Determine the (X, Y) coordinate at the center of the cell enclosing the given text.  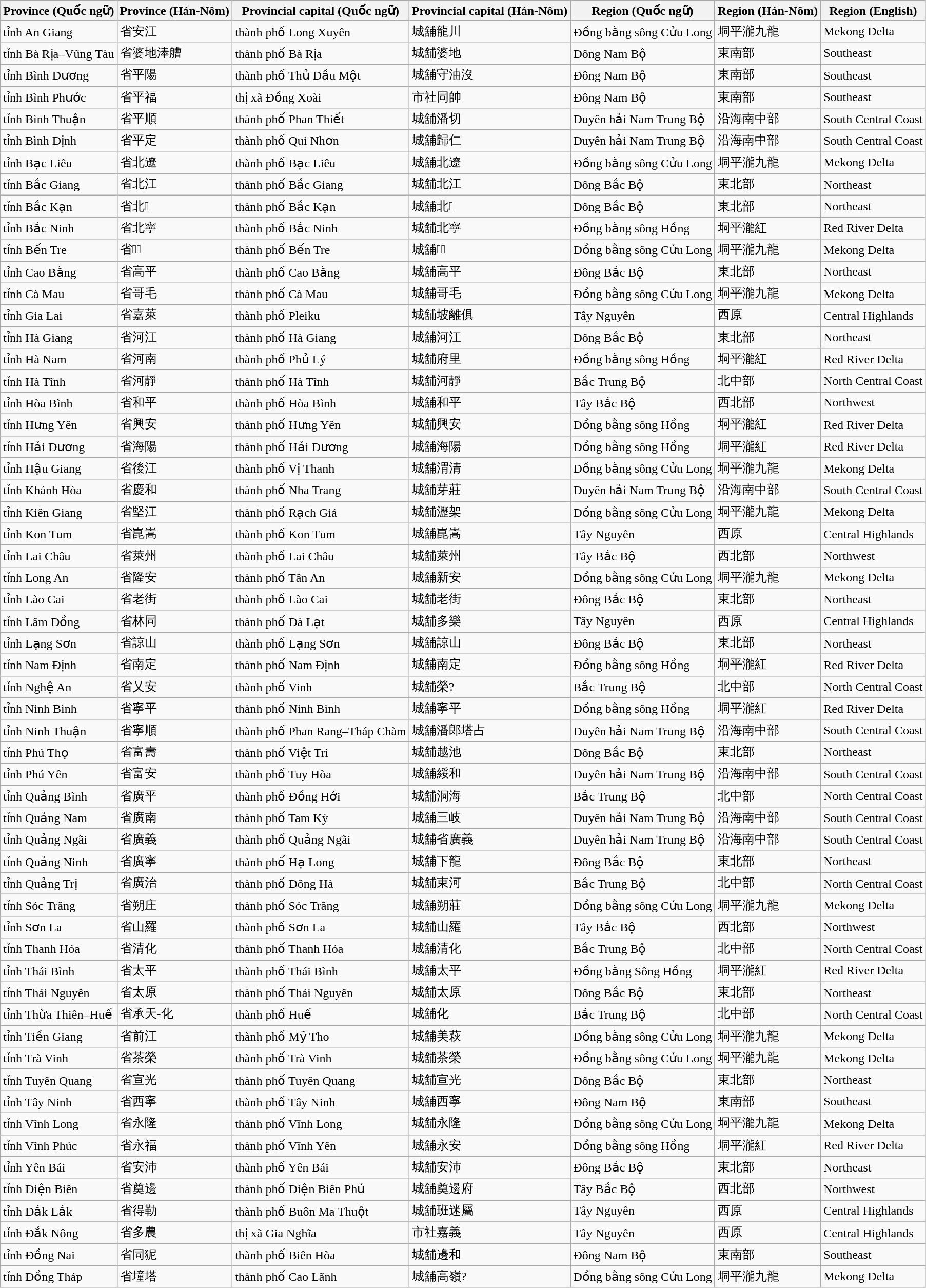
thành phố Tân An (321, 578)
tỉnh Bắc Giang (58, 185)
城舖府里 (489, 359)
城舖哥毛 (489, 294)
省廣義 (174, 840)
省海陽 (174, 446)
thành phố Lạng Sơn (321, 643)
tỉnh Điện Biên (58, 1189)
tỉnh Hậu Giang (58, 469)
省興安 (174, 425)
tỉnh Quảng Bình (58, 796)
省寧平 (174, 709)
城舖東河 (489, 884)
thành phố Thái Nguyên (321, 992)
省前江 (174, 1037)
Đồng bằng Sông Hồng (642, 971)
tỉnh Thanh Hóa (58, 949)
thành phố Phan Rang–Tháp Chàm (321, 731)
thành phố Tuy Hòa (321, 774)
市社嘉義 (489, 1233)
thành phố Qui Nhơn (321, 141)
tỉnh Quảng Ninh (58, 862)
tỉnh Bình Thuận (58, 119)
省林同 (174, 622)
thành phố Đà Lạt (321, 622)
tỉnh Quảng Ngãi (58, 840)
thành phố Vĩnh Long (321, 1124)
Region (Hán-Nôm) (767, 11)
城舖守油沒 (489, 75)
省北江 (174, 185)
省北寧 (174, 228)
thành phố Hải Dương (321, 446)
城舖永安 (489, 1145)
省崑嵩 (174, 534)
市社同帥 (489, 97)
thành phố Hưng Yên (321, 425)
thành phố Bạc Liêu (321, 163)
tỉnh Ninh Bình (58, 709)
城舖寧平 (489, 709)
tỉnh Thái Bình (58, 971)
城舖老街 (489, 599)
省諒山 (174, 643)
thành phố Vinh (321, 687)
城舖龍川 (489, 32)
thị xã Gia Nghĩa (321, 1233)
tỉnh Hà Giang (58, 338)
tỉnh Đồng Tháp (58, 1277)
省清化 (174, 949)
tỉnh Đắk Lắk (58, 1211)
城舖茶榮 (489, 1058)
thành phố Bà Rịa (321, 53)
tỉnh Bình Dương (58, 75)
城舖北江 (489, 185)
tỉnh Bình Phước (58, 97)
省平順 (174, 119)
省和平 (174, 403)
thành phố Phủ Lý (321, 359)
tỉnh An Giang (58, 32)
tỉnh Tuyên Quang (58, 1080)
省哥毛 (174, 294)
省奠邊 (174, 1189)
thành phố Nha Trang (321, 491)
城舖榮? (489, 687)
城舖洞海 (489, 796)
thành phố Buôn Ma Thuột (321, 1211)
城舖班迷屬 (489, 1211)
Province (Quốc ngữ) (58, 11)
省北遼 (174, 163)
thành phố Tây Ninh (321, 1102)
tỉnh Tây Ninh (58, 1102)
城舖芽莊 (489, 491)
thành phố Hạ Long (321, 862)
thành phố Rạch Giá (321, 512)
tỉnh Kon Tum (58, 534)
Region (English) (873, 11)
城舖海陽 (489, 446)
thành phố Kon Tum (321, 534)
thành phố Hà Tĩnh (321, 381)
省平福 (174, 97)
城舖和平 (489, 403)
省北𣴓 (174, 206)
thành phố Sơn La (321, 927)
城舖興安 (489, 425)
Region (Quốc ngữ) (642, 11)
thành phố Sóc Trăng (321, 905)
城舖朔莊 (489, 905)
城舖瀝架 (489, 512)
thành phố Long Xuyên (321, 32)
tỉnh Nghệ An (58, 687)
省廣南 (174, 818)
城舖河江 (489, 338)
thành phố Biên Hòa (321, 1255)
thành phố Mỹ Tho (321, 1037)
thành phố Bắc Giang (321, 185)
thị xã Đồng Xoài (321, 97)
tỉnh Hà Nam (58, 359)
thành phố Thủ Dầu Một (321, 75)
城舖下龍 (489, 862)
Provincial capital (Quốc ngữ) (321, 11)
thành phố Bắc Kạn (321, 206)
tỉnh Bình Định (58, 141)
tỉnh Vĩnh Long (58, 1124)
tỉnh Lâm Đồng (58, 622)
tỉnh Cao Bằng (58, 272)
城舖新安 (489, 578)
省河靜 (174, 381)
省富壽 (174, 752)
城舖安沛 (489, 1168)
tỉnh Ninh Thuận (58, 731)
城舖山羅 (489, 927)
省廣平 (174, 796)
tỉnh Vĩnh Phúc (58, 1145)
thành phố Vị Thanh (321, 469)
城舖坡離俱 (489, 316)
thành phố Tam Kỳ (321, 818)
城舖北𣴓 (489, 206)
城舖永隆 (489, 1124)
城舖西寧 (489, 1102)
省太原 (174, 992)
thành phố Hòa Bình (321, 403)
tỉnh Tiền Giang (58, 1037)
省萊州 (174, 556)
tỉnh Gia Lai (58, 316)
城舖潘郎塔占 (489, 731)
tỉnh Nam Định (58, 665)
tỉnh Hà Tĩnh (58, 381)
thành phố Quảng Ngãi (321, 840)
省太平 (174, 971)
thành phố Bến Tre (321, 250)
tỉnh Bà Rịa–Vũng Tàu (58, 53)
Provincial capital (Hán-Nôm) (489, 11)
省隆安 (174, 578)
城舖河靜 (489, 381)
城舖美萩 (489, 1037)
省安江 (174, 32)
thành phố Cao Bằng (321, 272)
城舖南定 (489, 665)
thành phố Đông Hà (321, 884)
thành phố Bắc Ninh (321, 228)
thành phố Điện Biên Phủ (321, 1189)
tỉnh Kiên Giang (58, 512)
城舖越池 (489, 752)
tỉnh Yên Bái (58, 1168)
tỉnh Lai Châu (58, 556)
省乂安 (174, 687)
tỉnh Bến Tre (58, 250)
城舖高平 (489, 272)
省同狔 (174, 1255)
省永福 (174, 1145)
城舖省廣義 (489, 840)
thành phố Phan Thiết (321, 119)
tỉnh Lạng Sơn (58, 643)
tỉnh Hòa Bình (58, 403)
省平定 (174, 141)
省西寧 (174, 1102)
tỉnh Thái Nguyên (58, 992)
省平陽 (174, 75)
tỉnh Khánh Hòa (58, 491)
thành phố Yên Bái (321, 1168)
城舖太原 (489, 992)
省朔庄 (174, 905)
tỉnh Đắk Nông (58, 1233)
城舖邊和 (489, 1255)
城舖奠邊府 (489, 1189)
城舖高嶺? (489, 1277)
thành phố Trà Vinh (321, 1058)
城舖北寧 (489, 228)
省河江 (174, 338)
城舖萊州 (489, 556)
tỉnh Quảng Nam (58, 818)
thành phố Lai Châu (321, 556)
城舖化 (489, 1015)
省富安 (174, 774)
thành phố Cao Lãnh (321, 1277)
thành phố Việt Trì (321, 752)
城舖諒山 (489, 643)
省南定 (174, 665)
省墥塔 (174, 1277)
城舖清化 (489, 949)
省婆地淎艚 (174, 53)
tỉnh Quảng Trị (58, 884)
省慶和 (174, 491)
thành phố Thanh Hóa (321, 949)
thành phố Cà Mau (321, 294)
省多農 (174, 1233)
省嘉萊 (174, 316)
城舖潘切 (489, 119)
城舖婆地 (489, 53)
thành phố Vĩnh Yên (321, 1145)
tỉnh Phú Thọ (58, 752)
tỉnh Hưng Yên (58, 425)
省安沛 (174, 1168)
省廣治 (174, 884)
城舖三岐 (489, 818)
城舖宣光 (489, 1080)
城舖崑嵩 (489, 534)
省𤅶𥯌 (174, 250)
城舖歸仁 (489, 141)
tỉnh Thừa Thiên–Huế (58, 1015)
thành phố Lào Cai (321, 599)
省永隆 (174, 1124)
省得勒 (174, 1211)
省後江 (174, 469)
thành phố Hà Giang (321, 338)
省承天-化 (174, 1015)
省茶榮 (174, 1058)
城舖𤅶𥯌 (489, 250)
省宣光 (174, 1080)
城舖北遼 (489, 163)
thành phố Pleiku (321, 316)
tỉnh Đồng Nai (58, 1255)
thành phố Huế (321, 1015)
thành phố Đồng Hới (321, 796)
城舖多樂 (489, 622)
thành phố Tuyên Quang (321, 1080)
省老街 (174, 599)
省寧順 (174, 731)
tỉnh Bắc Kạn (58, 206)
省堅江 (174, 512)
省高平 (174, 272)
tỉnh Trà Vinh (58, 1058)
省廣寧 (174, 862)
tỉnh Hải Dương (58, 446)
tỉnh Cà Mau (58, 294)
tỉnh Lào Cai (58, 599)
Province (Hán-Nôm) (174, 11)
tỉnh Bắc Ninh (58, 228)
城舖渭清 (489, 469)
thành phố Ninh Bình (321, 709)
tỉnh Sơn La (58, 927)
thành phố Nam Định (321, 665)
thành phố Thái Bình (321, 971)
tỉnh Phú Yên (58, 774)
省山羅 (174, 927)
城舖太平 (489, 971)
省河南 (174, 359)
tỉnh Bạc Liêu (58, 163)
tỉnh Sóc Trăng (58, 905)
tỉnh Long An (58, 578)
城舖綏和 (489, 774)
